Search for the cell housing the specified text and yield its (X, Y) center coordinate. 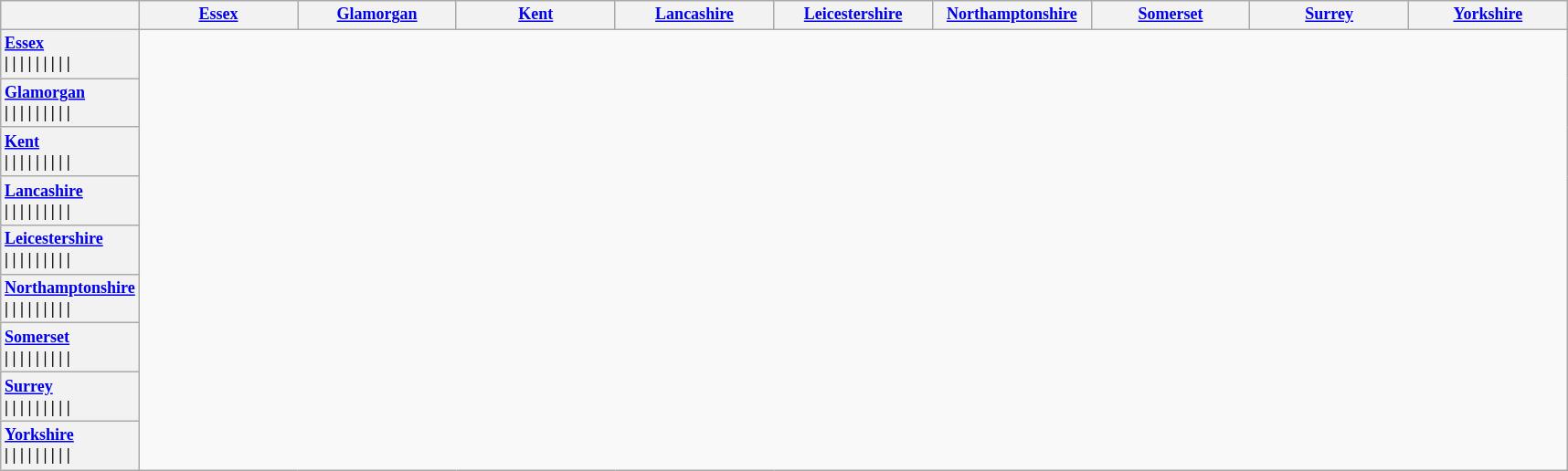
Surrey (1330, 15)
Northamptonshire | | | | | | | | | (69, 298)
Glamorgan (377, 15)
Surrey | | | | | | | | | (69, 397)
Yorkshire (1488, 15)
Kent (535, 15)
Somerset (1171, 15)
Glamorgan | | | | | | | | | (69, 103)
Lancashire | | | | | | | | | (69, 201)
Leicestershire (853, 15)
Northamptonshire (1012, 15)
Kent | | | | | | | | | (69, 152)
Yorkshire | | | | | | | | | (69, 445)
Leicestershire | | | | | | | | | (69, 250)
Essex | | | | | | | | | (69, 54)
Somerset | | | | | | | | | (69, 348)
Lancashire (694, 15)
Essex (218, 15)
